Search for the cell housing the specified text and yield its (x, y) center coordinate. 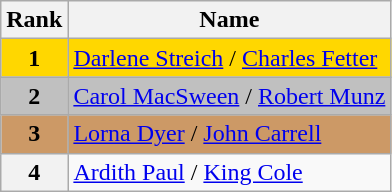
Rank (34, 20)
3 (34, 134)
2 (34, 96)
Lorna Dyer / John Carrell (230, 134)
Name (230, 20)
Carol MacSween / Robert Munz (230, 96)
4 (34, 172)
1 (34, 58)
Darlene Streich / Charles Fetter (230, 58)
Ardith Paul / King Cole (230, 172)
